Return the (X, Y) coordinate for the center point of the cell that contains the specified text.  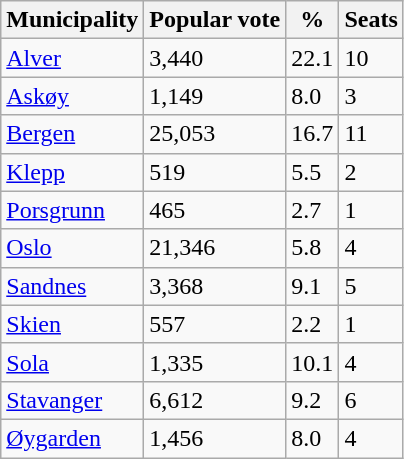
1,335 (215, 362)
% (312, 20)
Sola (72, 362)
Porsgrunn (72, 210)
6 (371, 400)
5 (371, 286)
Skien (72, 324)
3,440 (215, 58)
Askøy (72, 96)
Seats (371, 20)
Municipality (72, 20)
22.1 (312, 58)
5.8 (312, 248)
2.7 (312, 210)
1,149 (215, 96)
Stavanger (72, 400)
21,346 (215, 248)
Øygarden (72, 438)
2 (371, 172)
3 (371, 96)
Popular vote (215, 20)
Alver (72, 58)
557 (215, 324)
465 (215, 210)
5.5 (312, 172)
9.1 (312, 286)
Bergen (72, 134)
Oslo (72, 248)
2.2 (312, 324)
9.2 (312, 400)
25,053 (215, 134)
10 (371, 58)
519 (215, 172)
11 (371, 134)
16.7 (312, 134)
Sandnes (72, 286)
Klepp (72, 172)
10.1 (312, 362)
6,612 (215, 400)
1,456 (215, 438)
3,368 (215, 286)
